Find where the given text appears and provide that cell's center as [x, y] coordinate. 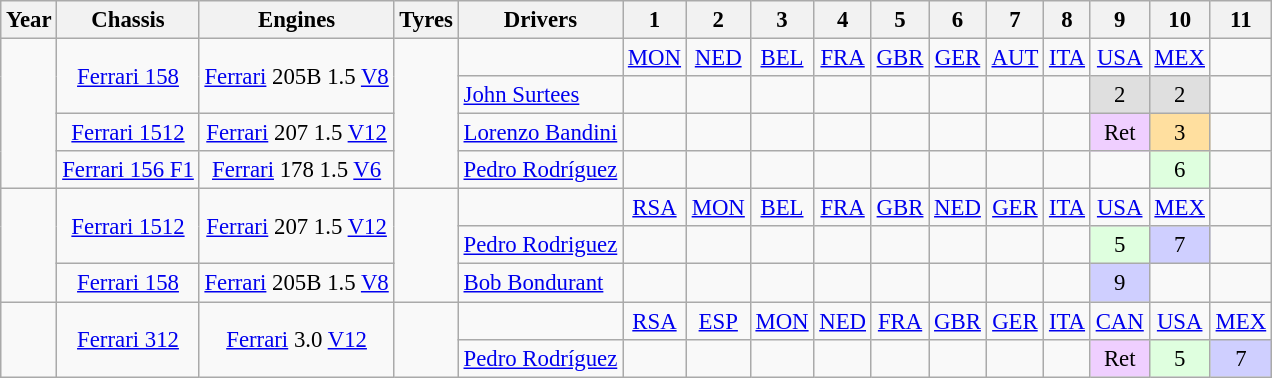
John Surtees [540, 95]
8 [1068, 20]
Ferrari 178 1.5 V6 [296, 170]
AUT [1014, 58]
1 [655, 20]
Ferrari 156 F1 [128, 170]
11 [1240, 20]
Lorenzo Bandini [540, 133]
Engines [296, 20]
Tyres [426, 20]
10 [1180, 20]
Ferrari 3.0 V12 [296, 340]
Drivers [540, 20]
4 [842, 20]
ESP [718, 321]
Bob Bondurant [540, 283]
Year [29, 20]
Ferrari 312 [128, 340]
CAN [1120, 321]
Pedro Rodriguez [540, 245]
Chassis [128, 20]
